Capture the cell that displays the provided text and extract its (x, y) central coordinate. 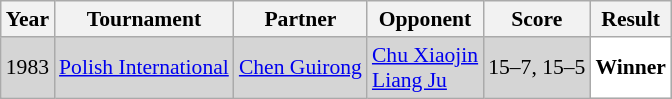
Chu Xiaojin Liang Ju (425, 68)
15–7, 15–5 (536, 68)
1983 (28, 68)
Year (28, 19)
Score (536, 19)
Winner (630, 68)
Polish International (144, 68)
Opponent (425, 19)
Partner (300, 19)
Result (630, 19)
Tournament (144, 19)
Chen Guirong (300, 68)
